Pinpoint the cell where the given text exists, returning its [X, Y] midpoint coordinate. 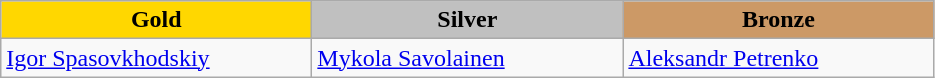
Silver [468, 20]
Mykola Savolainen [468, 58]
Bronze [778, 20]
Gold [156, 20]
Aleksandr Petrenko [778, 58]
Igor Spasovkhodskiy [156, 58]
